Extract the [X, Y] coordinate from the center of the cell holding the provided text.  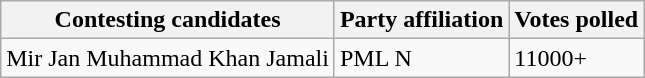
Votes polled [576, 20]
Mir Jan Muhammad Khan Jamali [168, 58]
Contesting candidates [168, 20]
Party affiliation [421, 20]
11000+ [576, 58]
PML N [421, 58]
